Pinpoint the cell where the given text exists, returning its (X, Y) midpoint coordinate. 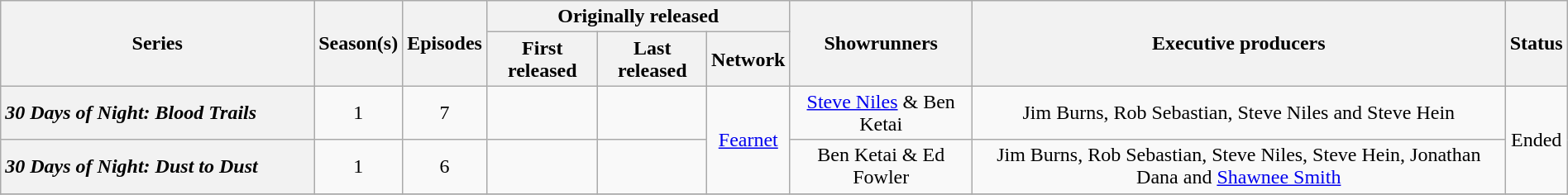
Jim Burns, Rob Sebastian, Steve Niles, Steve Hein, Jonathan Dana and Shawnee Smith (1239, 167)
7 (445, 112)
Ben Ketai & Ed Fowler (881, 167)
Jim Burns, Rob Sebastian, Steve Niles and Steve Hein (1239, 112)
30 Days of Night: Blood Trails (157, 112)
Series (157, 43)
Executive producers (1239, 43)
Season(s) (359, 43)
Fearnet (748, 140)
30 Days of Night: Dust to Dust (157, 167)
Network (748, 59)
Showrunners (881, 43)
Episodes (445, 43)
6 (445, 167)
Status (1537, 43)
Ended (1537, 140)
First released (542, 59)
Originally released (638, 17)
Steve Niles & Ben Ketai (881, 112)
Last released (653, 59)
